Return (X, Y) of the center of cell containing provided text 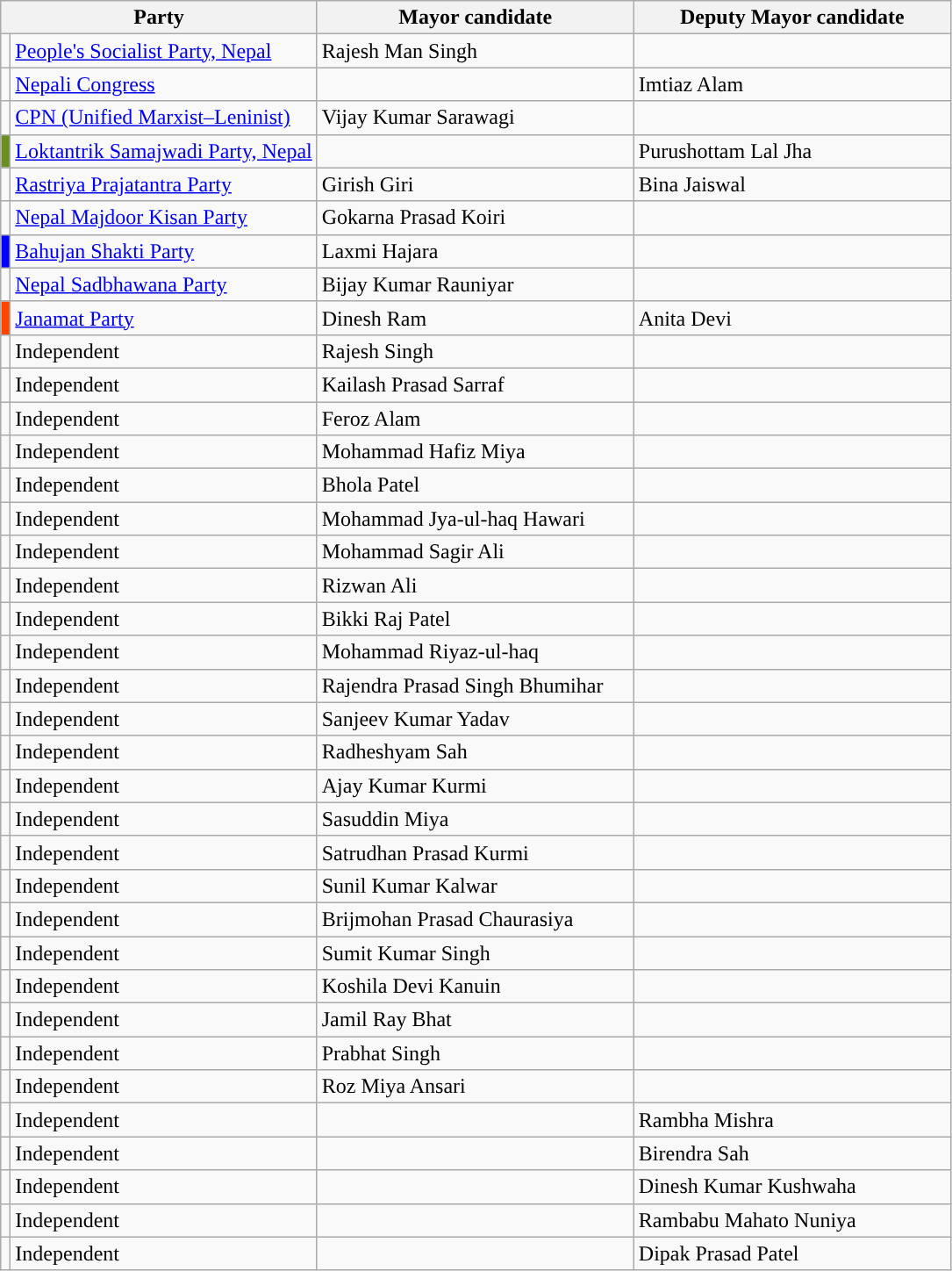
People's Socialist Party, Nepal (163, 51)
Dipak Prasad Patel (791, 1253)
Nepali Congress (163, 84)
Gokarna Prasad Koiri (476, 218)
Bijay Kumar Rauniyar (476, 284)
Imtiaz Alam (791, 84)
Mayor candidate (476, 18)
Mohammad Hafiz Miya (476, 452)
Rizwan Ali (476, 585)
Laxmi Hajara (476, 251)
CPN (Unified Marxist–Leninist) (163, 118)
Birendra Sah (791, 1153)
Bina Jaiswal (791, 184)
Bhola Patel (476, 485)
Rambabu Mahato Nuniya (791, 1220)
Anita Devi (791, 318)
Dinesh Kumar Kushwaha (791, 1187)
Mohammad Riyaz-ul-haq (476, 652)
Loktantrik Samajwadi Party, Nepal (163, 151)
Deputy Mayor candidate (791, 18)
Satrudhan Prasad Kurmi (476, 852)
Nepal Sadbhawana Party (163, 284)
Vijay Kumar Sarawagi (476, 118)
Prabhat Singh (476, 1053)
Purushottam Lal Jha (791, 151)
Kailash Prasad Sarraf (476, 384)
Sanjeev Kumar Yadav (476, 719)
Sasuddin Miya (476, 819)
Girish Giri (476, 184)
Feroz Alam (476, 419)
Nepal Majdoor Kisan Party (163, 218)
Sumit Kumar Singh (476, 952)
Radheshyam Sah (476, 752)
Janamat Party (163, 318)
Rastriya Prajatantra Party (163, 184)
Ajay Kumar Kurmi (476, 786)
Bikki Raj Patel (476, 619)
Rajesh Singh (476, 351)
Party (159, 18)
Mohammad Sagir Ali (476, 552)
Mohammad Jya-ul-haq Hawari (476, 519)
Roz Miya Ansari (476, 1087)
Jamil Ray Bhat (476, 1020)
Sunil Kumar Kalwar (476, 886)
Rambha Mishra (791, 1120)
Brijmohan Prasad Chaurasiya (476, 919)
Koshila Devi Kanuin (476, 987)
Dinesh Ram (476, 318)
Rajendra Prasad Singh Bhumihar (476, 686)
Rajesh Man Singh (476, 51)
Bahujan Shakti Party (163, 251)
